Output the [x, y] coordinate of the center of the cell containing the given text.  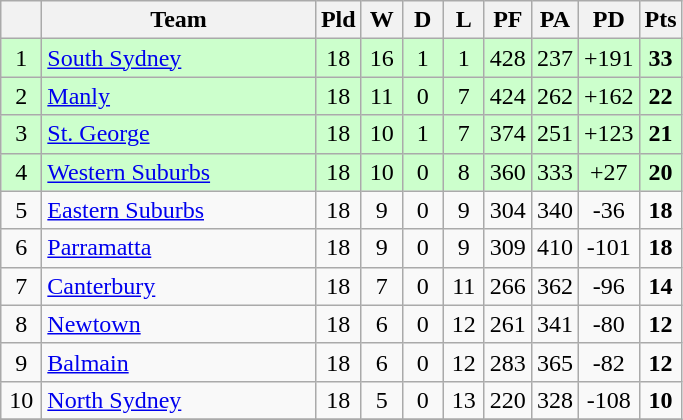
+162 [608, 96]
Pts [660, 20]
+123 [608, 134]
283 [508, 362]
South Sydney [179, 58]
Canterbury [179, 286]
365 [554, 362]
333 [554, 172]
360 [508, 172]
3 [22, 134]
-108 [608, 400]
Pld [338, 20]
22 [660, 96]
262 [554, 96]
2 [22, 96]
328 [554, 400]
374 [508, 134]
W [382, 20]
410 [554, 248]
-96 [608, 286]
+27 [608, 172]
Balmain [179, 362]
14 [660, 286]
20 [660, 172]
309 [508, 248]
Parramatta [179, 248]
L [464, 20]
21 [660, 134]
PA [554, 20]
D [422, 20]
33 [660, 58]
266 [508, 286]
424 [508, 96]
13 [464, 400]
St. George [179, 134]
362 [554, 286]
220 [508, 400]
340 [554, 210]
PF [508, 20]
+191 [608, 58]
304 [508, 210]
Eastern Suburbs [179, 210]
Newtown [179, 324]
-101 [608, 248]
237 [554, 58]
16 [382, 58]
Western Suburbs [179, 172]
-36 [608, 210]
Team [179, 20]
North Sydney [179, 400]
-82 [608, 362]
4 [22, 172]
261 [508, 324]
428 [508, 58]
-80 [608, 324]
341 [554, 324]
PD [608, 20]
251 [554, 134]
Manly [179, 96]
